Search for the cell housing the specified text and yield its [X, Y] center coordinate. 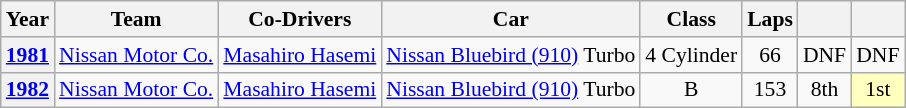
153 [770, 90]
Car [510, 19]
1981 [28, 55]
Team [136, 19]
Year [28, 19]
Class [691, 19]
8th [824, 90]
4 Cylinder [691, 55]
66 [770, 55]
1982 [28, 90]
Laps [770, 19]
B [691, 90]
Co-Drivers [300, 19]
1st [878, 90]
